Identify which cell holds the provided text, then report its (x, y) central coordinate. 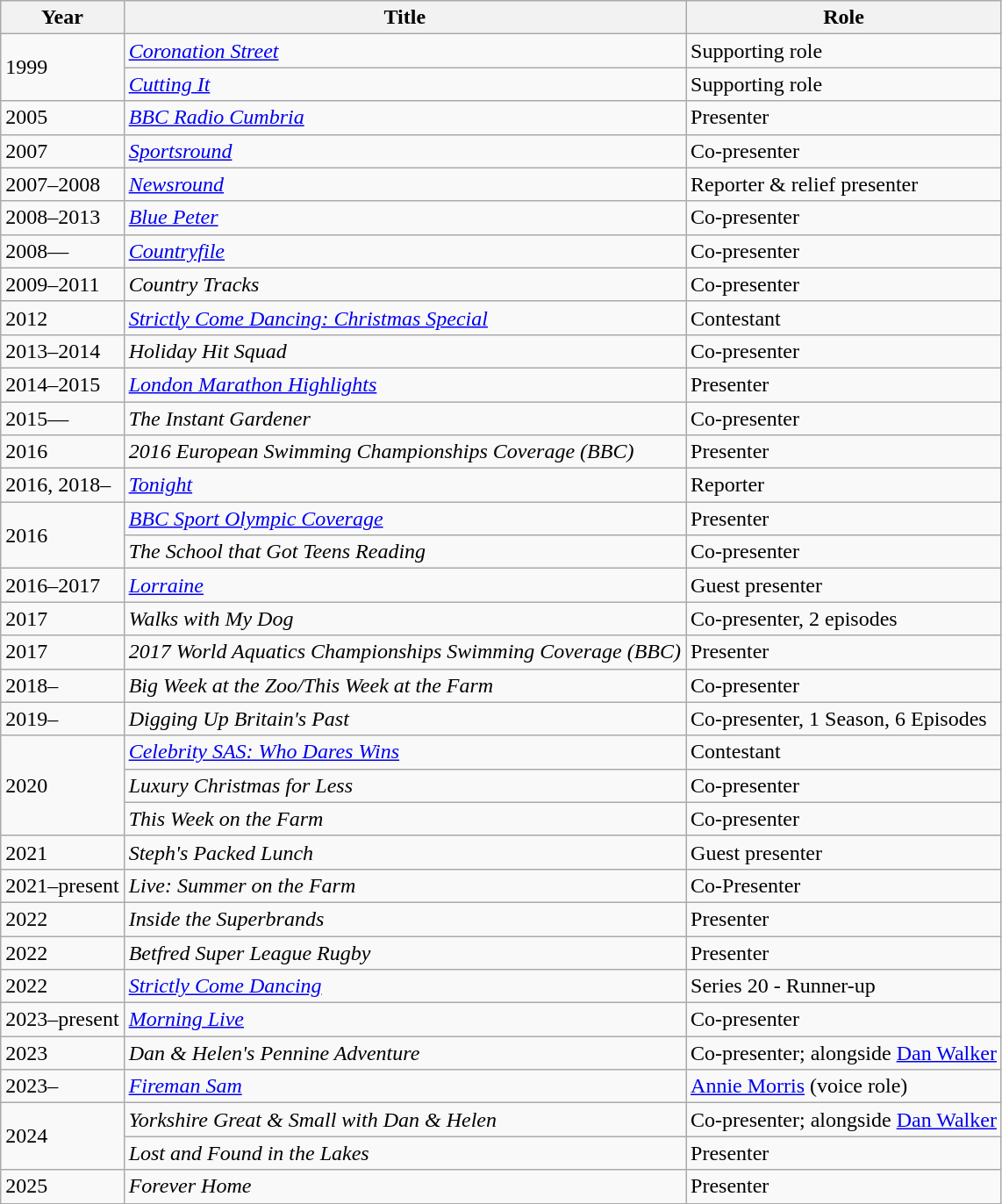
Inside the Superbrands (404, 919)
Reporter (844, 485)
2012 (62, 318)
2024 (62, 1136)
2007–2008 (62, 184)
1999 (62, 68)
2016 European Swimming Championships Coverage (BBC) (404, 452)
BBC Radio Cumbria (404, 118)
2021 (62, 852)
2009–2011 (62, 284)
2023– (62, 1086)
2008–2013 (62, 218)
2016, 2018– (62, 485)
2021–present (62, 885)
Cutting It (404, 84)
Digging Up Britain's Past (404, 719)
2020 (62, 785)
Newsround (404, 184)
Co-Presenter (844, 885)
Tonight (404, 485)
Coronation Street (404, 51)
Yorkshire Great & Small with Dan & Helen (404, 1120)
Role (844, 18)
2016–2017 (62, 585)
2025 (62, 1186)
London Marathon Highlights (404, 384)
Lost and Found in the Lakes (404, 1153)
2008— (62, 251)
2014–2015 (62, 384)
Big Week at the Zoo/This Week at the Farm (404, 685)
2023 (62, 1053)
Fireman Sam (404, 1086)
Morning Live (404, 1020)
Luxury Christmas for Less (404, 785)
Reporter & relief presenter (844, 184)
Sportsround (404, 151)
Countryfile (404, 251)
Strictly Come Dancing (404, 986)
2013–2014 (62, 351)
This Week on the Farm (404, 819)
Forever Home (404, 1186)
Blue Peter (404, 218)
2023–present (62, 1020)
2018– (62, 685)
Title (404, 18)
Country Tracks (404, 284)
Live: Summer on the Farm (404, 885)
Co-presenter, 1 Season, 6 Episodes (844, 719)
Walks with My Dog (404, 619)
Betfred Super League Rugby (404, 952)
Dan & Helen's Pennine Adventure (404, 1053)
2007 (62, 151)
Strictly Come Dancing: Christmas Special (404, 318)
Annie Morris (voice role) (844, 1086)
BBC Sport Olympic Coverage (404, 519)
Celebrity SAS: Who Dares Wins (404, 752)
2015— (62, 419)
The School that Got Teens Reading (404, 552)
2017 World Aquatics Championships Swimming Coverage (BBC) (404, 652)
Co-presenter, 2 episodes (844, 619)
2005 (62, 118)
Holiday Hit Squad (404, 351)
Lorraine (404, 585)
Steph's Packed Lunch (404, 852)
Series 20 - Runner-up (844, 986)
Year (62, 18)
2019– (62, 719)
The Instant Gardener (404, 419)
